From the cell containing the given text, extract its center point as [X, Y] coordinate. 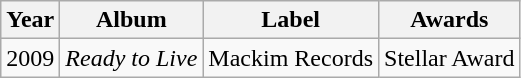
Album [132, 20]
Label [291, 20]
Stellar Award [450, 58]
Mackim Records [291, 58]
2009 [30, 58]
Year [30, 20]
Awards [450, 20]
Ready to Live [132, 58]
